Capture the cell that displays the provided text and extract its [X, Y] central coordinate. 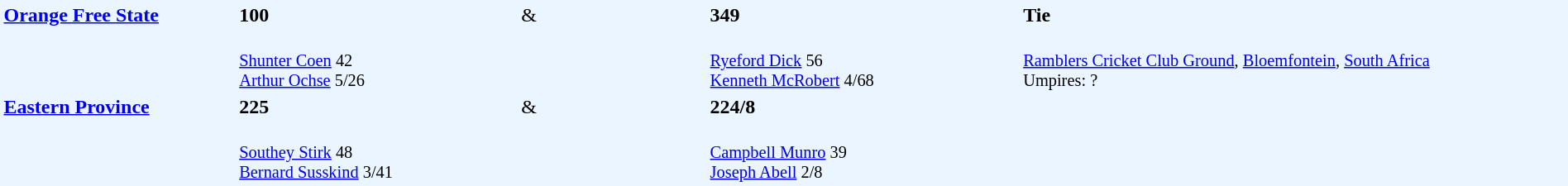
Eastern Province [119, 139]
Ryeford Dick 56 Kenneth McRobert 4/68 [864, 61]
Campbell Munro 39 Joseph Abell 2/8 [864, 152]
Shunter Coen 42 Arthur Ochse 5/26 [378, 61]
Southey Stirk 48 Bernard Susskind 3/41 [378, 152]
100 [378, 15]
349 [864, 15]
224/8 [864, 107]
Tie [1293, 15]
Ramblers Cricket Club Ground, Bloemfontein, South Africa Umpires: ? [1293, 107]
225 [378, 107]
Orange Free State [119, 47]
